Identify which cell holds the provided text, then report its (X, Y) central coordinate. 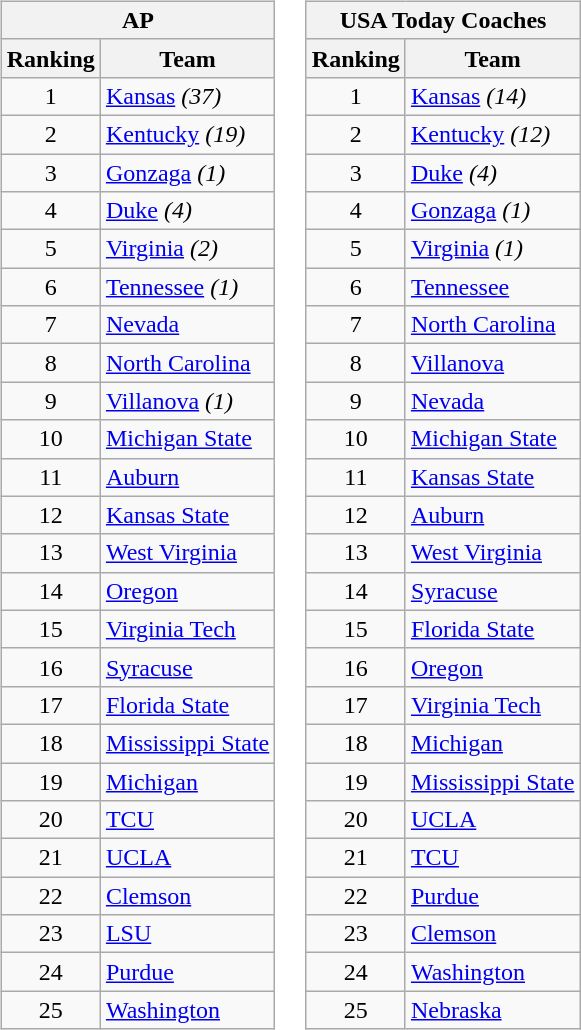
Virginia (1) (492, 249)
AP (138, 20)
Tennessee (1) (187, 287)
Kansas (37) (187, 96)
Villanova (492, 363)
Tennessee (492, 287)
Villanova (1) (187, 401)
Kentucky (19) (187, 134)
Kentucky (12) (492, 134)
Nebraska (492, 1010)
USA Today Coaches (443, 20)
Virginia (2) (187, 249)
Kansas (14) (492, 96)
LSU (187, 934)
